Extract the [X, Y] coordinate from the center of the cell holding the provided text.  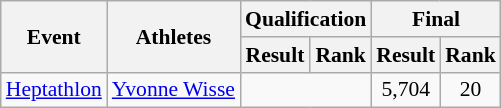
Yvonne Wisse [174, 90]
Athletes [174, 36]
Final [436, 19]
Heptathlon [54, 90]
Qualification [306, 19]
5,704 [406, 90]
20 [470, 90]
Event [54, 36]
